From the cell containing the given text, extract its center point as (x, y) coordinate. 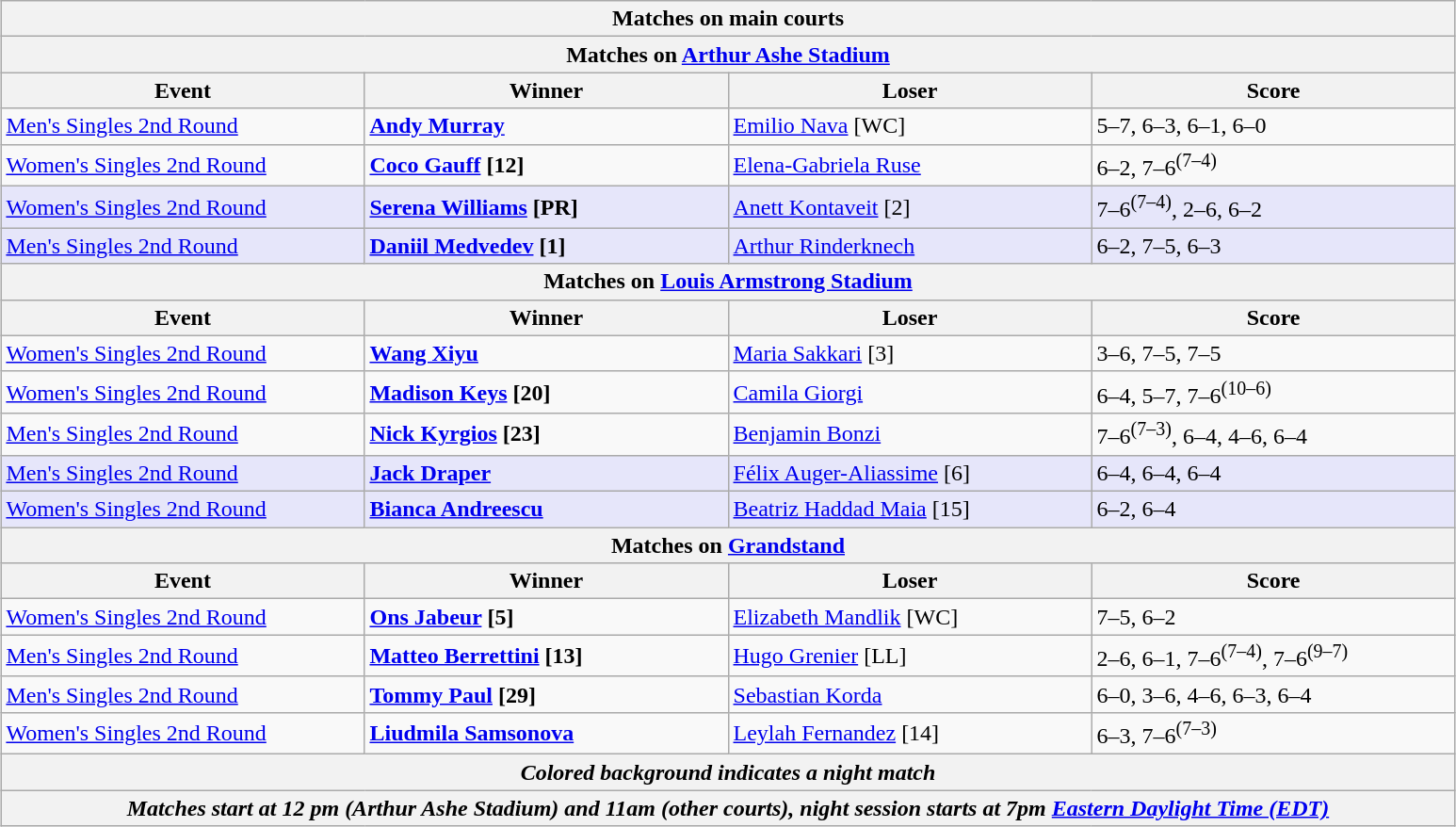
Matches on Grandstand (728, 545)
Elena-Gabriela Ruse (910, 166)
Wang Xiyu (546, 353)
Matches start at 12 pm (Arthur Ashe Stadium) and 11am (other courts), night session starts at 7pm Eastern Daylight Time (EDT) (728, 808)
Matches on main courts (728, 19)
Félix Auger-Aliassime [6] (910, 473)
Serena Williams [PR] (546, 207)
Elizabeth Mandlik [WC] (910, 617)
Andy Murray (546, 126)
Colored background indicates a night match (728, 772)
Matches on Arthur Ashe Stadium (728, 55)
Camila Giorgi (910, 392)
Madison Keys [20] (546, 392)
7–5, 6–2 (1273, 617)
Liudmila Samsonova (546, 733)
6–4, 6–4, 6–4 (1273, 473)
Bianca Andreescu (546, 510)
Daniil Medvedev [1] (546, 246)
5–7, 6–3, 6–1, 6–0 (1273, 126)
Nick Kyrgios [23] (546, 435)
Ons Jabeur [5] (546, 617)
Tommy Paul [29] (546, 694)
Matches on Louis Armstrong Stadium (728, 282)
Leylah Fernandez [14] (910, 733)
2–6, 6–1, 7–6(7–4), 7–6(9–7) (1273, 656)
Maria Sakkari [3] (910, 353)
6–4, 5–7, 7–6(10–6) (1273, 392)
Anett Kontaveit [2] (910, 207)
Beatriz Haddad Maia [15] (910, 510)
Benjamin Bonzi (910, 435)
6–2, 6–4 (1273, 510)
Emilio Nava [WC] (910, 126)
Coco Gauff [12] (546, 166)
Matteo Berrettini [13] (546, 656)
Arthur Rinderknech (910, 246)
Hugo Grenier [LL] (910, 656)
Sebastian Korda (910, 694)
6–3, 7–6(7–3) (1273, 733)
3–6, 7–5, 7–5 (1273, 353)
6–2, 7–6(7–4) (1273, 166)
6–0, 3–6, 4–6, 6–3, 6–4 (1273, 694)
7–6(7–4), 2–6, 6–2 (1273, 207)
6–2, 7–5, 6–3 (1273, 246)
Jack Draper (546, 473)
7–6(7–3), 6–4, 4–6, 6–4 (1273, 435)
